Provide the [x, y] coordinate of the cell's center where the given text is located.  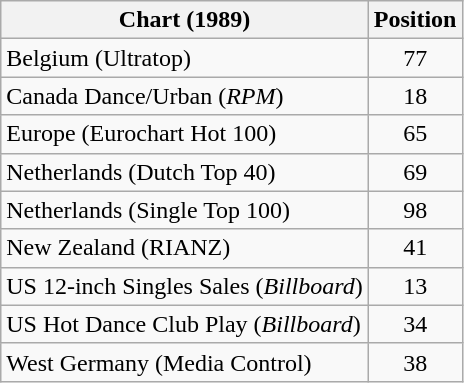
98 [415, 210]
New Zealand (RIANZ) [185, 248]
34 [415, 324]
69 [415, 172]
Position [415, 20]
Netherlands (Dutch Top 40) [185, 172]
41 [415, 248]
Chart (1989) [185, 20]
Netherlands (Single Top 100) [185, 210]
18 [415, 96]
65 [415, 134]
Belgium (Ultratop) [185, 58]
US Hot Dance Club Play (Billboard) [185, 324]
13 [415, 286]
77 [415, 58]
Canada Dance/Urban (RPM) [185, 96]
West Germany (Media Control) [185, 362]
38 [415, 362]
US 12-inch Singles Sales (Billboard) [185, 286]
Europe (Eurochart Hot 100) [185, 134]
